Capture the cell that displays the provided text and extract its (X, Y) central coordinate. 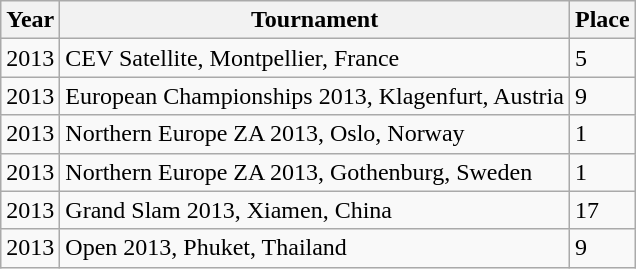
Open 2013, Phuket, Thailand (315, 248)
5 (602, 58)
17 (602, 210)
Northern Europe ZA 2013, Gothenburg, Sweden (315, 172)
Northern Europe ZA 2013, Oslo, Norway (315, 134)
Year (30, 20)
Grand Slam 2013, Xiamen, China (315, 210)
CEV Satellite, Montpellier, France (315, 58)
Place (602, 20)
European Championships 2013, Klagenfurt, Austria (315, 96)
Tournament (315, 20)
